Identify which cell holds the provided text, then report its (x, y) central coordinate. 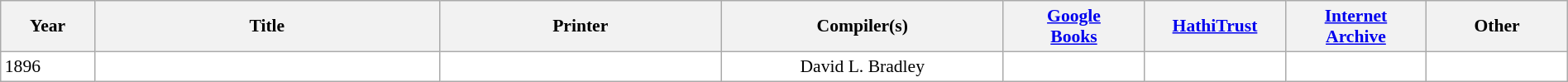
Printer (581, 27)
InternetArchive (1355, 27)
GoogleBooks (1073, 27)
Compiler(s) (862, 27)
Other (1497, 27)
David L. Bradley (862, 66)
Year (48, 27)
HathiTrust (1215, 27)
1896 (48, 66)
Title (266, 27)
